For the text-containing cell, return its midpoint in (X, Y) coordinate format. 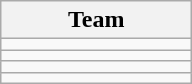
Team (96, 20)
